Pinpoint the cell where the given text exists, returning its [X, Y] midpoint coordinate. 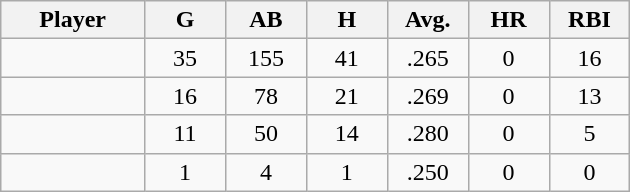
11 [186, 134]
78 [266, 96]
Avg. [428, 20]
HR [508, 20]
Player [73, 20]
.250 [428, 172]
H [346, 20]
RBI [590, 20]
.265 [428, 58]
5 [590, 134]
G [186, 20]
13 [590, 96]
21 [346, 96]
14 [346, 134]
.280 [428, 134]
AB [266, 20]
.269 [428, 96]
155 [266, 58]
35 [186, 58]
41 [346, 58]
4 [266, 172]
50 [266, 134]
